Search for the cell housing the specified text and yield its [x, y] center coordinate. 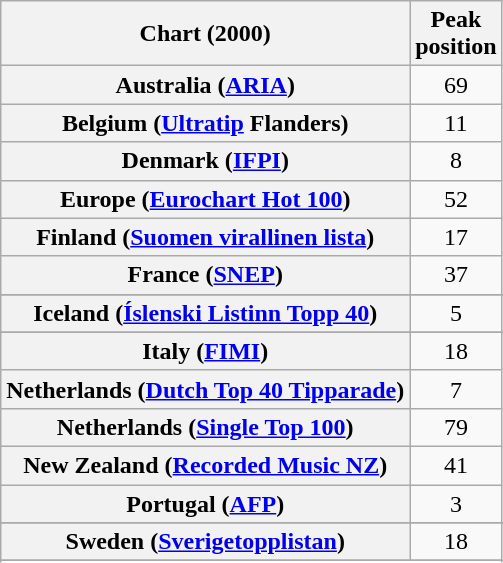
52 [456, 199]
Netherlands (Single Top 100) [206, 427]
Iceland (Íslenski Listinn Topp 40) [206, 313]
Europe (Eurochart Hot 100) [206, 199]
Chart (2000) [206, 34]
Portugal (AFP) [206, 503]
Australia (ARIA) [206, 85]
69 [456, 85]
Peakposition [456, 34]
Sweden (Sverigetopplistan) [206, 542]
41 [456, 465]
79 [456, 427]
3 [456, 503]
8 [456, 161]
Italy (FIMI) [206, 351]
Finland (Suomen virallinen lista) [206, 237]
37 [456, 275]
Belgium (Ultratip Flanders) [206, 123]
Denmark (IFPI) [206, 161]
5 [456, 313]
France (SNEP) [206, 275]
11 [456, 123]
Netherlands (Dutch Top 40 Tipparade) [206, 389]
7 [456, 389]
17 [456, 237]
New Zealand (Recorded Music NZ) [206, 465]
